Identify which cell holds the provided text, then report its [x, y] central coordinate. 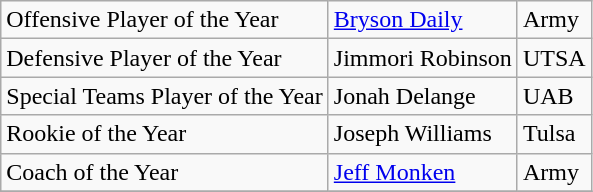
Joseph Williams [422, 134]
Defensive Player of the Year [165, 58]
Jeff Monken [422, 172]
UTSA [554, 58]
Bryson Daily [422, 20]
Jimmori Robinson [422, 58]
Jonah Delange [422, 96]
Special Teams Player of the Year [165, 96]
Coach of the Year [165, 172]
Tulsa [554, 134]
Rookie of the Year [165, 134]
UAB [554, 96]
Offensive Player of the Year [165, 20]
